Extract the (x, y) coordinate from the center of the cell holding the provided text.  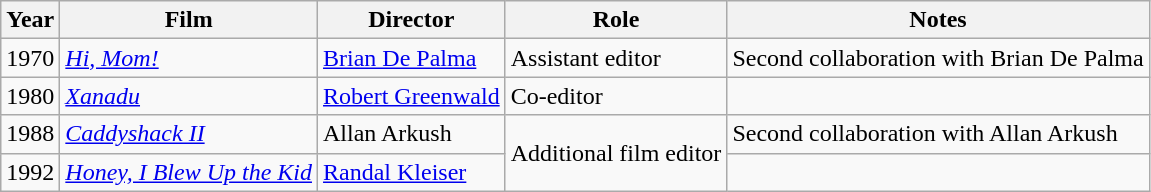
Second collaboration with Allan Arkush (938, 134)
Randal Kleiser (412, 172)
Brian De Palma (412, 58)
Director (412, 20)
Second collaboration with Brian De Palma (938, 58)
Hi, Mom! (189, 58)
Film (189, 20)
Role (616, 20)
Robert Greenwald (412, 96)
Honey, I Blew Up the Kid (189, 172)
Notes (938, 20)
Allan Arkush (412, 134)
1988 (30, 134)
1980 (30, 96)
1992 (30, 172)
Year (30, 20)
Xanadu (189, 96)
1970 (30, 58)
Co-editor (616, 96)
Caddyshack II (189, 134)
Additional film editor (616, 153)
Assistant editor (616, 58)
